Find where the given text appears and provide that cell's center as (x, y) coordinate. 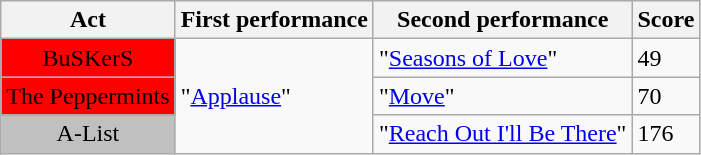
Act (88, 20)
"Seasons of Love" (502, 58)
First performance (274, 20)
176 (666, 134)
BuSKerS (88, 58)
Second performance (502, 20)
A-List (88, 134)
49 (666, 58)
"Move" (502, 96)
70 (666, 96)
The Peppermints (88, 96)
"Applause" (274, 96)
"Reach Out I'll Be There" (502, 134)
Score (666, 20)
